From the cell containing the given text, extract its center point as [X, Y] coordinate. 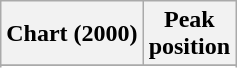
Chart (2000) [72, 34]
Peakposition [189, 34]
